Detect which cell encompasses the target text, then output its [X, Y] center coordinate. 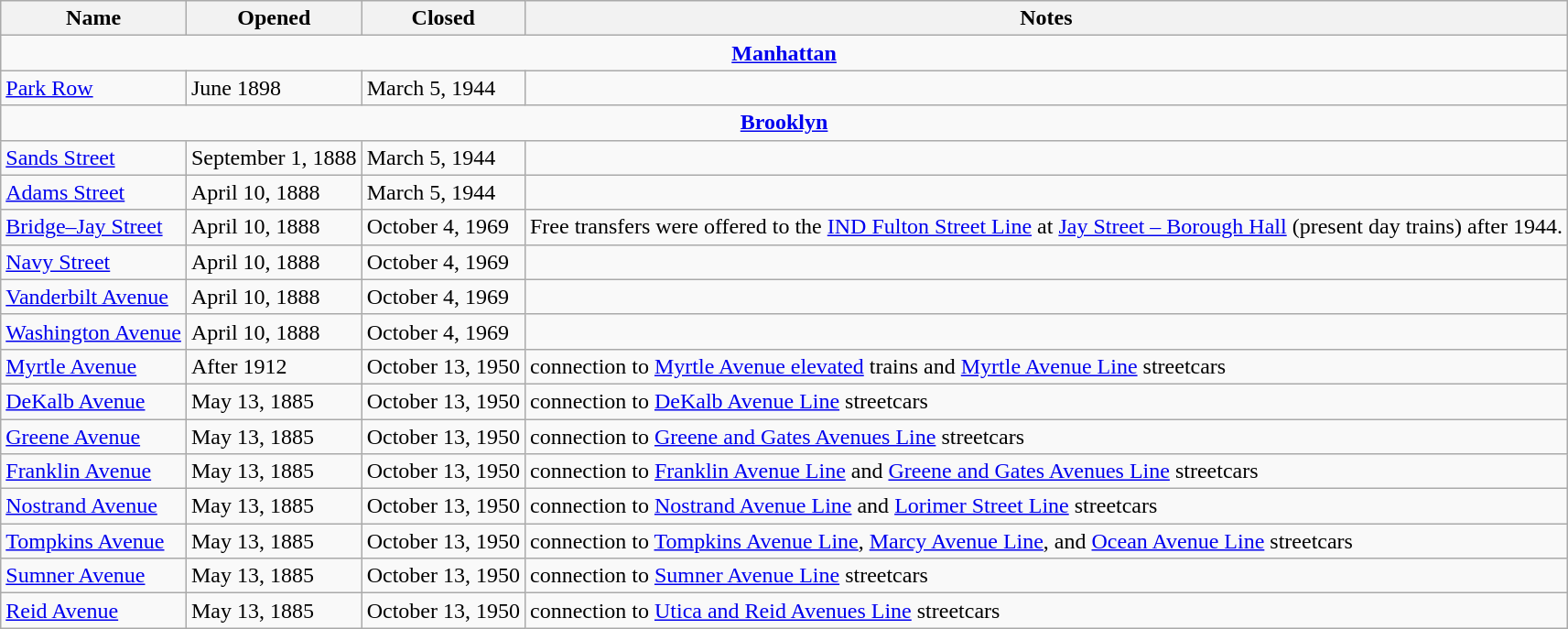
Free transfers were offered to the IND Fulton Street Line at Jay Street – Borough Hall (present day trains) after 1944. [1045, 227]
Brooklyn [784, 123]
Sumner Avenue [93, 576]
Adams Street [93, 192]
Sands Street [93, 157]
connection to Greene and Gates Avenues Line streetcars [1045, 437]
Name [93, 18]
Navy Street [93, 262]
September 1, 1888 [274, 157]
Notes [1045, 18]
After 1912 [274, 366]
connection to Tompkins Avenue Line, Marcy Avenue Line, and Ocean Avenue Line streetcars [1045, 541]
Opened [274, 18]
Nostrand Avenue [93, 506]
Closed [443, 18]
Myrtle Avenue [93, 366]
Franklin Avenue [93, 472]
Tompkins Avenue [93, 541]
connection to Sumner Avenue Line streetcars [1045, 576]
Park Row [93, 88]
Reid Avenue [93, 611]
DeKalb Avenue [93, 401]
connection to Utica and Reid Avenues Line streetcars [1045, 611]
connection to Myrtle Avenue elevated trains and Myrtle Avenue Line streetcars [1045, 366]
Manhattan [784, 53]
Greene Avenue [93, 437]
connection to Nostrand Avenue Line and Lorimer Street Line streetcars [1045, 506]
Vanderbilt Avenue [93, 297]
connection to Franklin Avenue Line and Greene and Gates Avenues Line streetcars [1045, 472]
connection to DeKalb Avenue Line streetcars [1045, 401]
June 1898 [274, 88]
Bridge–Jay Street [93, 227]
Washington Avenue [93, 331]
